Capture the cell that displays the provided text and extract its [X, Y] central coordinate. 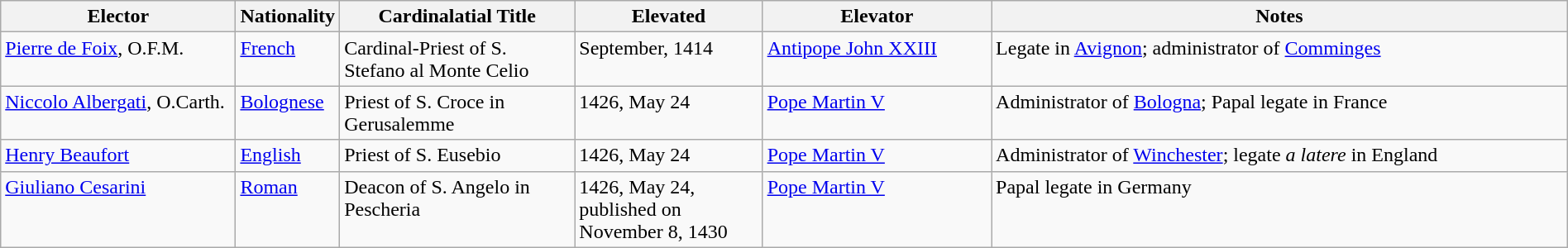
English [288, 155]
Cardinalatial Title [457, 17]
1426, May 24, published on November 8, 1430 [668, 209]
Giuliano Cesarini [118, 209]
Cardinal-Priest of S. Stefano al Monte Celio [457, 60]
Papal legate in Germany [1280, 209]
Roman [288, 209]
Administrator of Bologna; Papal legate in France [1280, 112]
Notes [1280, 17]
Deacon of S. Angelo in Pescheria [457, 209]
Elevated [668, 17]
September, 1414 [668, 60]
Antipope John XXIII [877, 60]
Niccolo Albergati, O.Carth. [118, 112]
Legate in Avignon; administrator of Comminges [1280, 60]
Priest of S. Croce in Gerusalemme [457, 112]
Administrator of Winchester; legate a latere in England [1280, 155]
Pierre de Foix, O.F.M. [118, 60]
Henry Beaufort [118, 155]
Priest of S. Eusebio [457, 155]
French [288, 60]
Elector [118, 17]
Nationality [288, 17]
Bolognese [288, 112]
Elevator [877, 17]
